Output the [X, Y] coordinate of the center of the cell containing the given text.  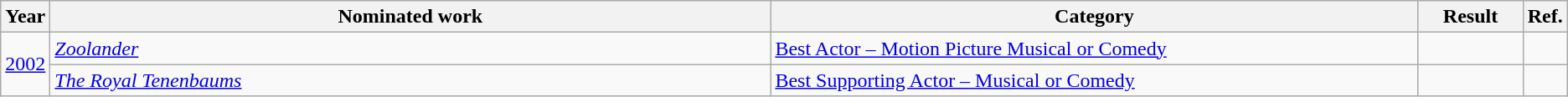
Nominated work [410, 17]
Best Actor – Motion Picture Musical or Comedy [1094, 48]
Zoolander [410, 48]
2002 [25, 64]
Ref. [1545, 17]
The Royal Tenenbaums [410, 80]
Year [25, 17]
Best Supporting Actor – Musical or Comedy [1094, 80]
Category [1094, 17]
Result [1471, 17]
